From the cell containing the given text, extract its center point as [x, y] coordinate. 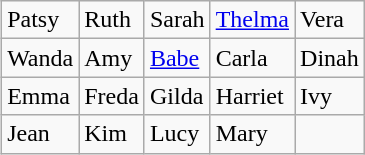
Kim [112, 134]
Thelma [252, 20]
Carla [252, 58]
Gilda [177, 96]
Patsy [40, 20]
Ruth [112, 20]
Freda [112, 96]
Wanda [40, 58]
Mary [252, 134]
Sarah [177, 20]
Lucy [177, 134]
Babe [177, 58]
Vera [330, 20]
Jean [40, 134]
Harriet [252, 96]
Ivy [330, 96]
Emma [40, 96]
Dinah [330, 58]
Amy [112, 58]
